For the text-containing cell, return its midpoint in [x, y] coordinate format. 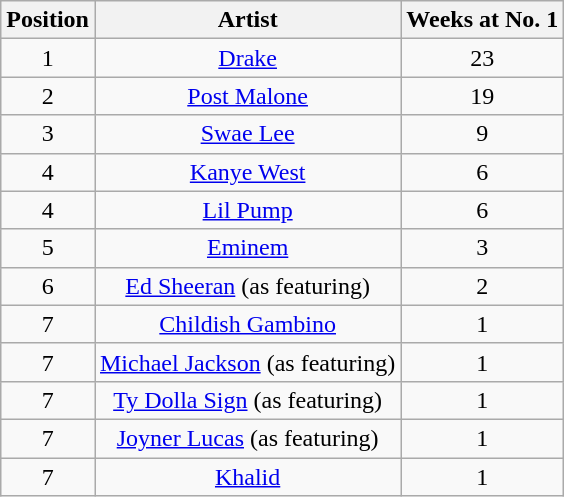
Joyner Lucas (as featuring) [247, 438]
19 [482, 96]
Drake [247, 58]
Weeks at No. 1 [482, 20]
23 [482, 58]
Artist [247, 20]
Eminem [247, 248]
Childish Gambino [247, 324]
9 [482, 134]
Ty Dolla Sign (as featuring) [247, 400]
Michael Jackson (as featuring) [247, 362]
Swae Lee [247, 134]
Post Malone [247, 96]
Position [48, 20]
Kanye West [247, 172]
Lil Pump [247, 210]
5 [48, 248]
Ed Sheeran (as featuring) [247, 286]
Khalid [247, 477]
